Determine the (X, Y) coordinate at the center of the cell enclosing the given text.  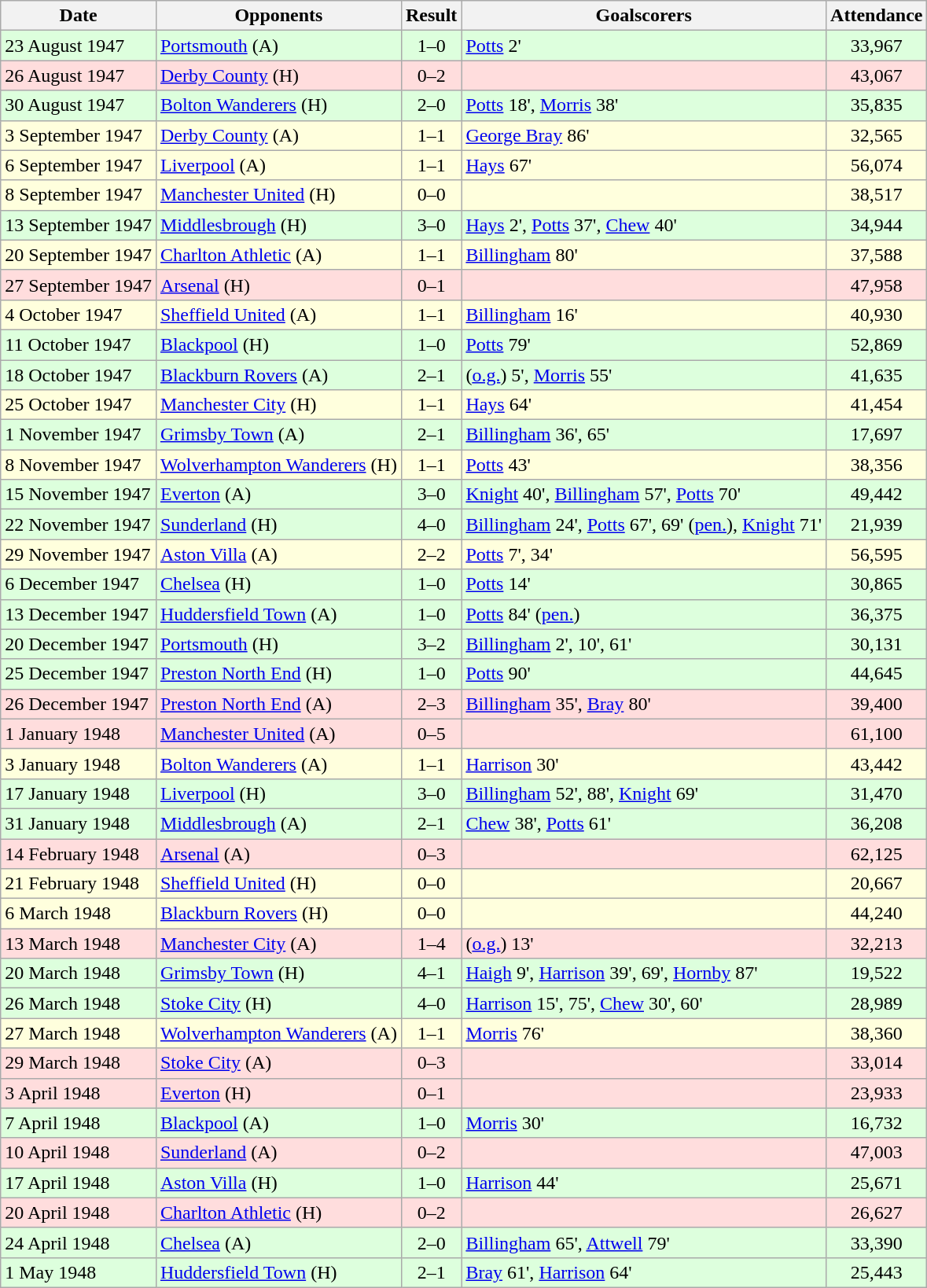
Manchester United (H) (278, 195)
38,517 (877, 195)
40,930 (877, 315)
Grimsby Town (A) (278, 435)
0–5 (431, 734)
Billingham 16' (644, 315)
32,565 (877, 135)
Potts 18', Morris 38' (644, 105)
Goalscorers (644, 16)
Huddersfield Town (A) (278, 614)
Potts 14' (644, 584)
26,627 (877, 1213)
52,869 (877, 344)
Sunderland (H) (278, 524)
Harrison 30' (644, 764)
Potts 2' (644, 46)
Result (431, 16)
Opponents (278, 16)
38,360 (877, 1033)
25,443 (877, 1272)
Blackpool (A) (278, 1123)
Potts 90' (644, 674)
1–4 (431, 944)
20 September 1947 (79, 255)
31,470 (877, 793)
6 September 1947 (79, 165)
56,595 (877, 554)
17 April 1948 (79, 1183)
Morris 76' (644, 1033)
Date (79, 16)
Middlesbrough (H) (278, 225)
17 January 1948 (79, 793)
20 April 1948 (79, 1213)
Stoke City (A) (278, 1063)
Chelsea (A) (278, 1242)
Potts 84' (pen.) (644, 614)
26 December 1947 (79, 704)
Charlton Athletic (H) (278, 1213)
Blackburn Rovers (A) (278, 375)
23 August 1947 (79, 46)
Liverpool (A) (278, 165)
30,131 (877, 644)
10 April 1948 (79, 1153)
Charlton Athletic (A) (278, 255)
8 September 1947 (79, 195)
25 December 1947 (79, 674)
Everton (A) (278, 495)
Chelsea (H) (278, 584)
43,067 (877, 75)
Sheffield United (H) (278, 884)
Harrison 44' (644, 1183)
Wolverhampton Wanderers (H) (278, 465)
Potts 7', 34' (644, 554)
4–1 (431, 973)
Potts 43' (644, 465)
Billingham 35', Bray 80' (644, 704)
Manchester City (H) (278, 405)
13 September 1947 (79, 225)
28,989 (877, 1003)
30,865 (877, 584)
6 December 1947 (79, 584)
Bray 61', Harrison 64' (644, 1272)
3–2 (431, 644)
18 October 1947 (79, 375)
Portsmouth (H) (278, 644)
Sunderland (A) (278, 1153)
4 October 1947 (79, 315)
6 March 1948 (79, 914)
Potts 79' (644, 344)
41,635 (877, 375)
Hays 2', Potts 37', Chew 40' (644, 225)
Hays 64' (644, 405)
Manchester City (A) (278, 944)
49,442 (877, 495)
Arsenal (H) (278, 285)
Aston Villa (A) (278, 554)
Liverpool (H) (278, 793)
Morris 30' (644, 1123)
Preston North End (A) (278, 704)
3 January 1948 (79, 764)
1 November 1947 (79, 435)
34,944 (877, 225)
35,835 (877, 105)
Everton (H) (278, 1093)
62,125 (877, 853)
Bolton Wanderers (A) (278, 764)
Middlesbrough (A) (278, 823)
8 November 1947 (79, 465)
17,697 (877, 435)
44,240 (877, 914)
23,933 (877, 1093)
Attendance (877, 16)
38,356 (877, 465)
Arsenal (A) (278, 853)
27 September 1947 (79, 285)
33,390 (877, 1242)
47,003 (877, 1153)
Preston North End (H) (278, 674)
43,442 (877, 764)
27 March 1948 (79, 1033)
14 February 1948 (79, 853)
(o.g.) 5', Morris 55' (644, 375)
Aston Villa (H) (278, 1183)
37,588 (877, 255)
25,671 (877, 1183)
1 May 1948 (79, 1272)
33,967 (877, 46)
31 January 1948 (79, 823)
21 February 1948 (79, 884)
Chew 38', Potts 61' (644, 823)
29 November 1947 (79, 554)
Sheffield United (A) (278, 315)
Haigh 9', Harrison 39', 69', Hornby 87' (644, 973)
32,213 (877, 944)
39,400 (877, 704)
Derby County (H) (278, 75)
24 April 1948 (79, 1242)
26 March 1948 (79, 1003)
Billingham 24', Potts 67', 69' (pen.), Knight 71' (644, 524)
1 January 1948 (79, 734)
22 November 1947 (79, 524)
20 March 1948 (79, 973)
21,939 (877, 524)
13 March 1948 (79, 944)
36,208 (877, 823)
(o.g.) 13' (644, 944)
Harrison 15', 75', Chew 30', 60' (644, 1003)
Grimsby Town (H) (278, 973)
Billingham 2', 10', 61' (644, 644)
47,958 (877, 285)
29 March 1948 (79, 1063)
Billingham 80' (644, 255)
Billingham 65', Attwell 79' (644, 1242)
Wolverhampton Wanderers (A) (278, 1033)
19,522 (877, 973)
25 October 1947 (79, 405)
Blackburn Rovers (H) (278, 914)
11 October 1947 (79, 344)
13 December 1947 (79, 614)
George Bray 86' (644, 135)
33,014 (877, 1063)
3 September 1947 (79, 135)
Knight 40', Billingham 57', Potts 70' (644, 495)
Portsmouth (A) (278, 46)
Billingham 36', 65' (644, 435)
Derby County (A) (278, 135)
30 August 1947 (79, 105)
Huddersfield Town (H) (278, 1272)
41,454 (877, 405)
2–3 (431, 704)
15 November 1947 (79, 495)
Stoke City (H) (278, 1003)
2–2 (431, 554)
Bolton Wanderers (H) (278, 105)
56,074 (877, 165)
26 August 1947 (79, 75)
Hays 67' (644, 165)
7 April 1948 (79, 1123)
20,667 (877, 884)
Manchester United (A) (278, 734)
44,645 (877, 674)
20 December 1947 (79, 644)
Blackpool (H) (278, 344)
61,100 (877, 734)
3 April 1948 (79, 1093)
36,375 (877, 614)
16,732 (877, 1123)
Billingham 52', 88', Knight 69' (644, 793)
